Output the [x, y] coordinate of the center of the cell containing the given text.  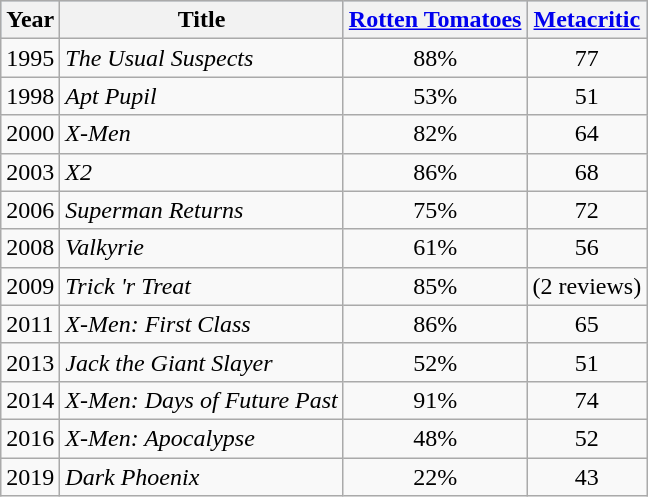
52 [587, 438]
43 [587, 477]
22% [435, 477]
X-Men: Apocalypse [202, 438]
91% [435, 400]
2019 [30, 477]
2014 [30, 400]
Superman Returns [202, 210]
2003 [30, 172]
2008 [30, 248]
64 [587, 134]
2016 [30, 438]
72 [587, 210]
Valkyrie [202, 248]
85% [435, 286]
82% [435, 134]
2009 [30, 286]
(2 reviews) [587, 286]
Jack the Giant Slayer [202, 362]
2011 [30, 324]
61% [435, 248]
Year [30, 20]
Trick 'r Treat [202, 286]
Rotten Tomatoes [435, 20]
56 [587, 248]
Dark Phoenix [202, 477]
52% [435, 362]
68 [587, 172]
1998 [30, 96]
75% [435, 210]
48% [435, 438]
X-Men [202, 134]
74 [587, 400]
2000 [30, 134]
53% [435, 96]
Title [202, 20]
2013 [30, 362]
Metacritic [587, 20]
X-Men: First Class [202, 324]
77 [587, 58]
2006 [30, 210]
1995 [30, 58]
65 [587, 324]
X2 [202, 172]
88% [435, 58]
Apt Pupil [202, 96]
X-Men: Days of Future Past [202, 400]
The Usual Suspects [202, 58]
